Identify which cell holds the provided text, then report its (x, y) central coordinate. 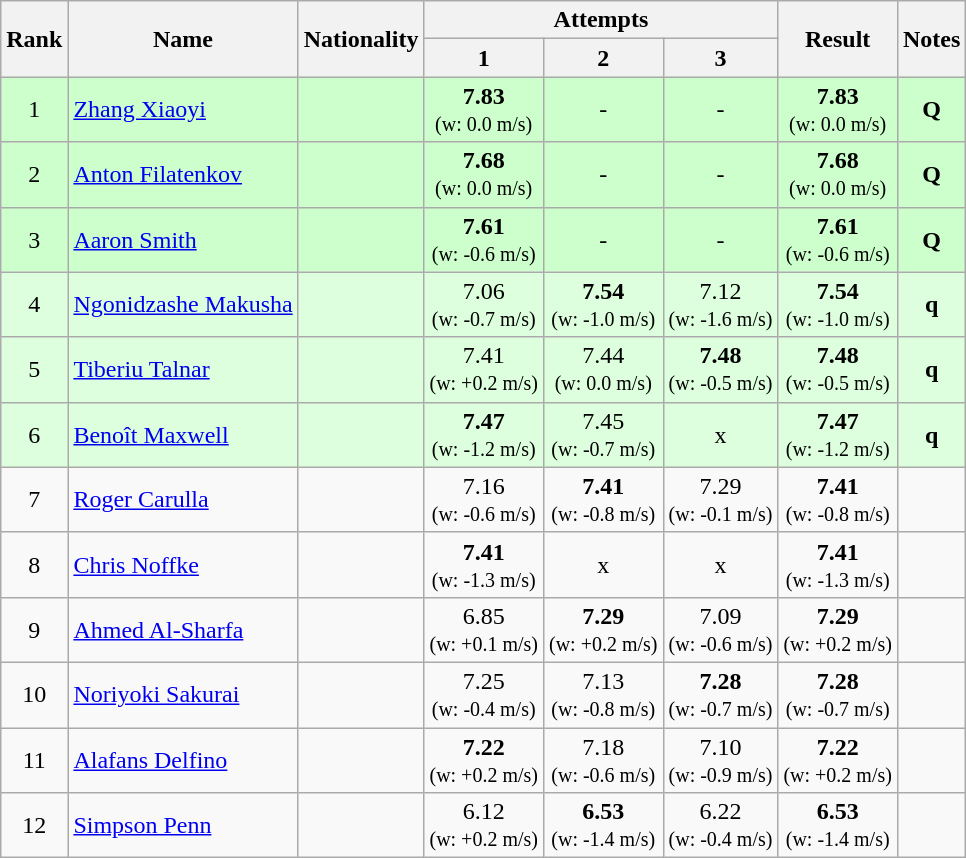
7.18(w: -0.6 m/s) (603, 760)
7.41 (w: -1.3 m/s) (838, 564)
7.41(w: -0.8 m/s) (603, 500)
Alafans Delfino (183, 760)
Anton Filatenkov (183, 174)
Roger Carulla (183, 500)
7.09(w: -0.6 m/s) (720, 630)
8 (34, 564)
Rank (34, 39)
Chris Noffke (183, 564)
Attempts (601, 20)
6.85(w: +0.1 m/s) (484, 630)
Simpson Penn (183, 826)
7.25(w: -0.4 m/s) (484, 694)
Nationality (361, 39)
10 (34, 694)
7.61(w: -0.6 m/s) (484, 240)
6.12(w: +0.2 m/s) (484, 826)
5 (34, 370)
7.41 (w: -0.8 m/s) (838, 500)
7.54 (w: -1.0 m/s) (838, 304)
7.68 (w: 0.0 m/s) (838, 174)
Ahmed Al-Sharfa (183, 630)
7.61 (w: -0.6 m/s) (838, 240)
Aaron Smith (183, 240)
7.83 (w: 0.0 m/s) (838, 110)
7.48 (w: -0.5 m/s) (838, 370)
6.22(w: -0.4 m/s) (720, 826)
7.28 (w: -0.7 m/s) (838, 694)
7.48(w: -0.5 m/s) (720, 370)
Notes (931, 39)
7.29(w: +0.2 m/s) (603, 630)
7.29 (w: +0.2 m/s) (838, 630)
7.28(w: -0.7 m/s) (720, 694)
7.45(w: -0.7 m/s) (603, 434)
Tiberiu Talnar (183, 370)
7.12(w: -1.6 m/s) (720, 304)
7.22(w: +0.2 m/s) (484, 760)
7 (34, 500)
7.06(w: -0.7 m/s) (484, 304)
7.47 (w: -1.2 m/s) (838, 434)
12 (34, 826)
Ngonidzashe Makusha (183, 304)
7.29(w: -0.1 m/s) (720, 500)
7.10(w: -0.9 m/s) (720, 760)
6 (34, 434)
9 (34, 630)
7.44(w: 0.0 m/s) (603, 370)
4 (34, 304)
Noriyoki Sakurai (183, 694)
7.47(w: -1.2 m/s) (484, 434)
Result (838, 39)
Zhang Xiaoyi (183, 110)
7.83(w: 0.0 m/s) (484, 110)
6.53 (w: -1.4 m/s) (838, 826)
7.54(w: -1.0 m/s) (603, 304)
Benoît Maxwell (183, 434)
7.41(w: -1.3 m/s) (484, 564)
11 (34, 760)
7.68(w: 0.0 m/s) (484, 174)
7.22 (w: +0.2 m/s) (838, 760)
7.13(w: -0.8 m/s) (603, 694)
6.53(w: -1.4 m/s) (603, 826)
Name (183, 39)
7.16(w: -0.6 m/s) (484, 500)
7.41(w: +0.2 m/s) (484, 370)
